Find where the given text appears and provide that cell's center as [x, y] coordinate. 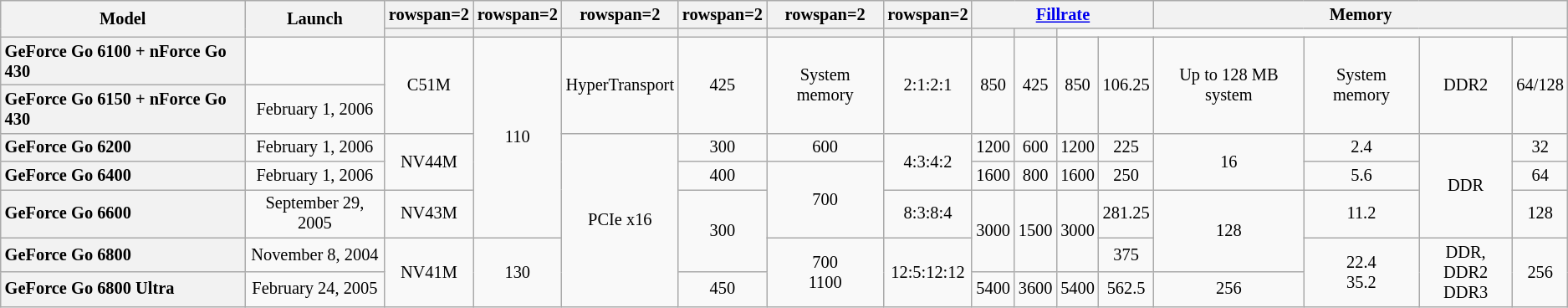
GeForce Go 6400 [123, 176]
Launch [314, 18]
106.25 [1126, 85]
22.435.2 [1361, 272]
NV44M [429, 161]
DDR [1466, 186]
8:3:8:4 [928, 213]
Fillrate [1062, 14]
800 [1035, 176]
400 [723, 176]
NV43M [429, 213]
700 [825, 199]
110 [518, 137]
5.6 [1361, 176]
HyperTransport [621, 85]
11.2 [1361, 213]
GeForce Go 6200 [123, 147]
September 29, 2005 [314, 213]
562.5 [1126, 290]
November 8, 2004 [314, 254]
64/128 [1540, 85]
7001100 [825, 272]
281.25 [1126, 213]
1500 [1035, 230]
32 [1540, 147]
16 [1228, 161]
C51M [429, 85]
130 [518, 272]
64 [1540, 176]
GeForce Go 6600 [123, 213]
3600 [1035, 290]
2.4 [1361, 147]
DDR, DDR2DDR3 [1466, 272]
250 [1126, 176]
DDR2 [1466, 85]
12:5:12:12 [928, 272]
375 [1126, 254]
Up to 128 MB system [1228, 85]
NV41M [429, 272]
Model [123, 18]
GeForce Go 6100 + nForce Go 430 [123, 61]
GeForce Go 6800 [123, 254]
4:3:4:2 [928, 161]
GeForce Go 6150 + nForce Go 430 [123, 109]
PCIe x16 [621, 219]
Memory [1360, 14]
225 [1126, 147]
2:1:2:1 [928, 85]
GeForce Go 6800 Ultra [123, 290]
450 [723, 290]
February 24, 2005 [314, 290]
